For the text-containing cell, return its midpoint in (x, y) coordinate format. 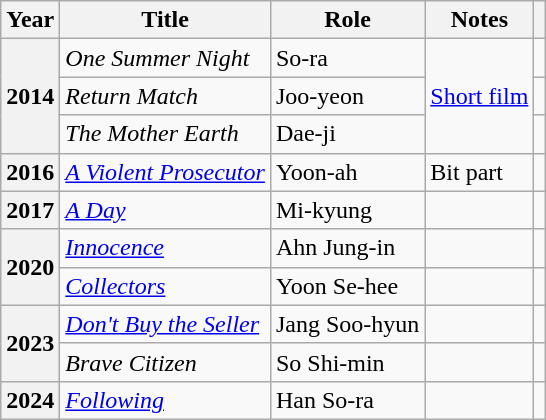
2023 (30, 343)
Ahn Jung-in (347, 248)
Following (166, 400)
A Violent Prosecutor (166, 172)
Year (30, 20)
Don't Buy the Seller (166, 324)
Title (166, 20)
2016 (30, 172)
So-ra (347, 58)
Short film (480, 96)
2024 (30, 400)
Collectors (166, 286)
Yoon Se-hee (347, 286)
Jang Soo-hyun (347, 324)
One Summer Night (166, 58)
Mi-kyung (347, 210)
2017 (30, 210)
2020 (30, 267)
Bit part (480, 172)
Role (347, 20)
Joo-yeon (347, 96)
Yoon-ah (347, 172)
Return Match (166, 96)
Dae-ji (347, 134)
A Day (166, 210)
2014 (30, 96)
Brave Citizen (166, 362)
Innocence (166, 248)
The Mother Earth (166, 134)
Han So-ra (347, 400)
Notes (480, 20)
So Shi-min (347, 362)
